Return [X, Y] of the center of cell containing provided text 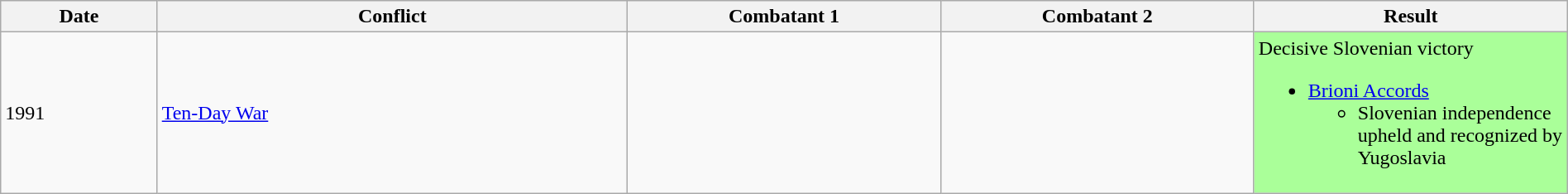
Date [79, 17]
Result [1411, 17]
1991 [79, 113]
Decisive Slovenian victoryBrioni AccordsSlovenian independence upheld and recognized by Yugoslavia [1411, 113]
Conflict [392, 17]
Combatant 2 [1097, 17]
Combatant 1 [784, 17]
Ten-Day War [392, 113]
